Determine the (x, y) coordinate at the center of the cell enclosing the given text.  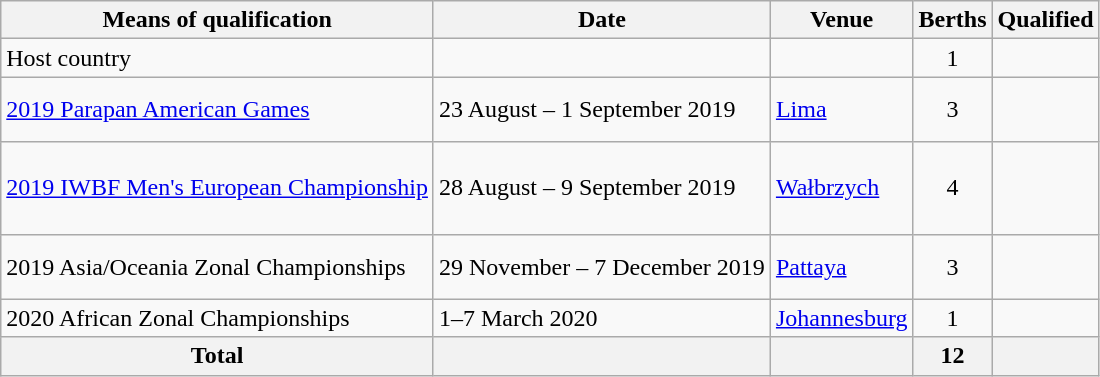
2020 African Zonal Championships (218, 318)
Pattaya (842, 266)
2019 Asia/Oceania Zonal Championships (218, 266)
2019 Parapan American Games (218, 110)
Means of qualification (218, 20)
Qualified (1046, 20)
1–7 March 2020 (602, 318)
Host country (218, 58)
Total (218, 356)
Wałbrzych (842, 188)
23 August – 1 September 2019 (602, 110)
12 (952, 356)
28 August – 9 September 2019 (602, 188)
2019 IWBF Men's European Championship (218, 188)
Lima (842, 110)
29 November – 7 December 2019 (602, 266)
Johannesburg (842, 318)
Date (602, 20)
4 (952, 188)
Venue (842, 20)
Berths (952, 20)
